From the cell containing the given text, extract its center point as [x, y] coordinate. 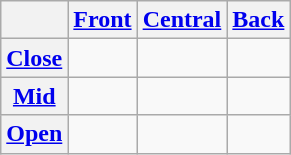
Mid [34, 96]
Close [34, 58]
Central [182, 20]
Front [102, 20]
Open [34, 134]
Back [258, 20]
